Scan for the cell matching the given text and deliver its (X, Y) coordinate at center. 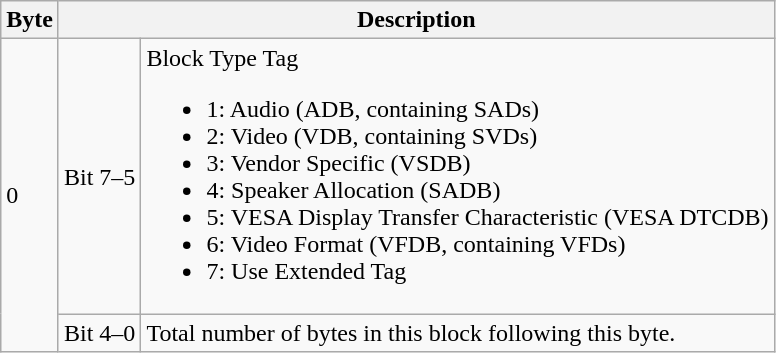
Total number of bytes in this block following this byte. (458, 333)
Byte (30, 20)
Description (416, 20)
Bit 7–5 (99, 176)
Bit 4–0 (99, 333)
0 (30, 196)
